Locate the cell with the specified text and output its (x, y) center coordinate. 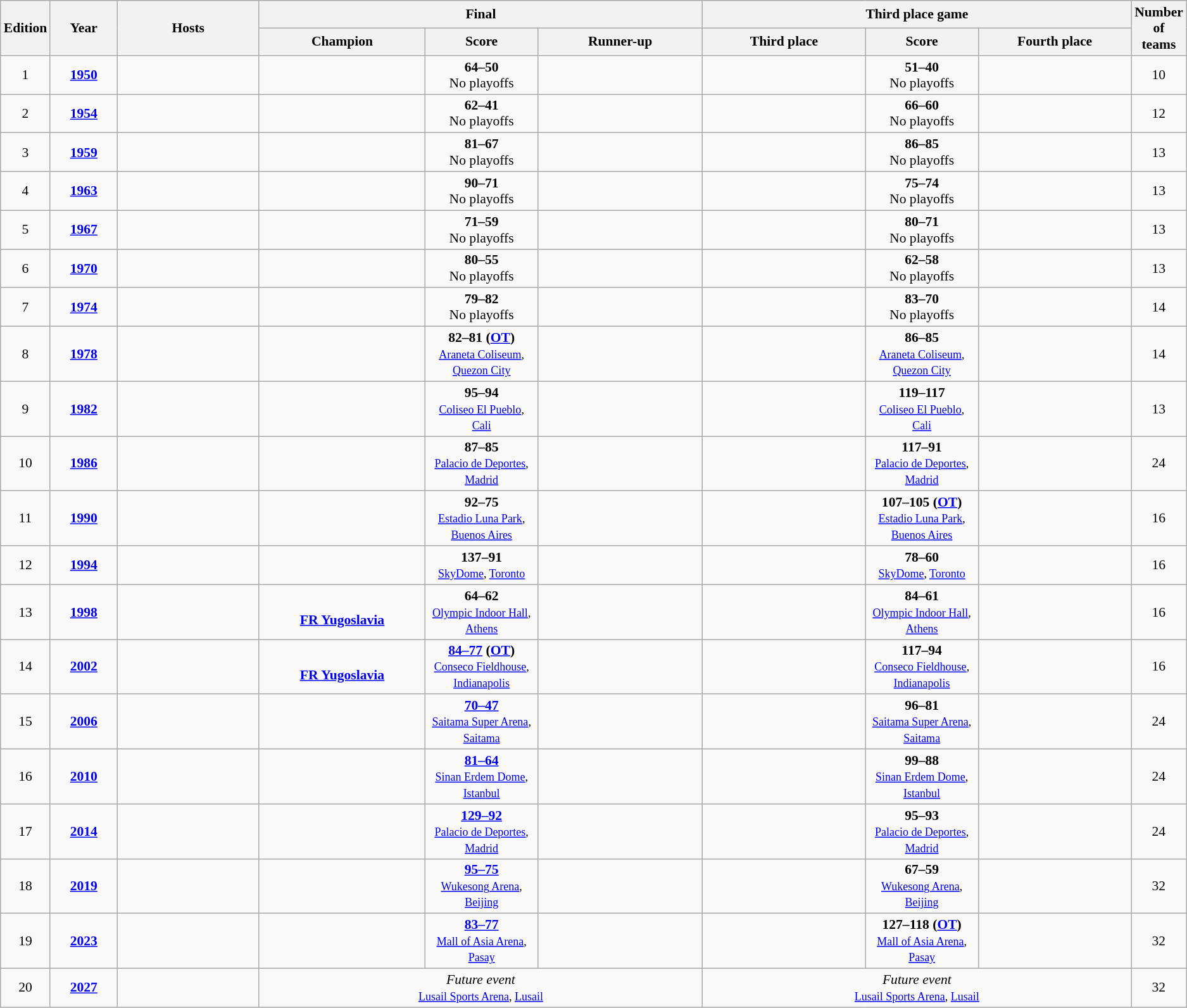
1982 (84, 409)
90–71No playoffs (482, 191)
129–92Palacio de Deportes, Madrid (482, 832)
79–82No playoffs (482, 308)
2023 (84, 941)
4 (25, 191)
92–75Estadio Luna Park, Buenos Aires (482, 519)
1994 (84, 565)
107–105 (OT)Estadio Luna Park, Buenos Aires (922, 519)
Runner-up (620, 42)
83–70No playoffs (922, 308)
17 (25, 832)
Edition (25, 28)
Final (480, 14)
2019 (84, 886)
78–60SkyDome, Toronto (922, 565)
81–67No playoffs (482, 152)
64–50No playoffs (482, 75)
2006 (84, 722)
8 (25, 355)
1963 (84, 191)
1967 (84, 229)
81–64Sinan Erdem Dome, Istanbul (482, 776)
1959 (84, 152)
119–117Coliseo El Pueblo, Cali (922, 409)
20 (25, 988)
117–94Conseco Fieldhouse, Indianapolis (922, 667)
80–71No playoffs (922, 229)
6 (25, 268)
95–94Coliseo El Pueblo, Cali (482, 409)
2027 (84, 988)
3 (25, 152)
1998 (84, 612)
96–81Saitama Super Arena, Saitama (922, 722)
1970 (84, 268)
Third place (784, 42)
82–81 (OT)Araneta Coliseum, Quezon City (482, 355)
99–88Sinan Erdem Dome, Istanbul (922, 776)
Number of teams (1159, 28)
15 (25, 722)
1990 (84, 519)
2002 (84, 667)
67–59Wukesong Arena, Beijing (922, 886)
1986 (84, 463)
19 (25, 941)
2010 (84, 776)
2014 (84, 832)
11 (25, 519)
Fourth place (1055, 42)
1950 (84, 75)
117–91Palacio de Deportes, Madrid (922, 463)
7 (25, 308)
1974 (84, 308)
Third place game (917, 14)
87–85Palacio de Deportes, Madrid (482, 463)
9 (25, 409)
66–60No playoffs (922, 114)
71–59No playoffs (482, 229)
1978 (84, 355)
86–85Araneta Coliseum, Quezon City (922, 355)
Hosts (188, 28)
84–61Olympic Indoor Hall, Athens (922, 612)
86–85No playoffs (922, 152)
5 (25, 229)
1 (25, 75)
51–40No playoffs (922, 75)
95–75Wukesong Arena, Beijing (482, 886)
83–77Mall of Asia Arena, Pasay (482, 941)
62–41No playoffs (482, 114)
1954 (84, 114)
84–77 (OT)Conseco Fieldhouse, Indianapolis (482, 667)
2 (25, 114)
64–62Olympic Indoor Hall, Athens (482, 612)
137–91SkyDome, Toronto (482, 565)
70–47Saitama Super Arena, Saitama (482, 722)
62–58No playoffs (922, 268)
Year (84, 28)
75–74No playoffs (922, 191)
18 (25, 886)
Champion (342, 42)
95–93Palacio de Deportes, Madrid (922, 832)
127–118 (OT)Mall of Asia Arena, Pasay (922, 941)
80–55No playoffs (482, 268)
